Detect which cell encompasses the target text, then output its (x, y) center coordinate. 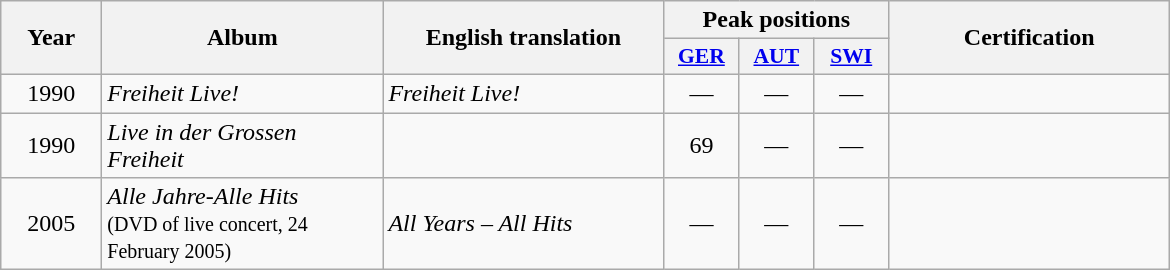
Album (242, 38)
Alle Jahre-Alle Hits(DVD of live concert, 24 February 2005) (242, 224)
Peak positions (776, 20)
Certification (1030, 38)
SWI (852, 57)
Live in der Grossen Freiheit (242, 144)
All Years – All Hits (524, 224)
2005 (52, 224)
GER (702, 57)
Year (52, 38)
69 (702, 144)
English translation (524, 38)
AUT (776, 57)
